Detect which cell encompasses the target text, then output its (x, y) center coordinate. 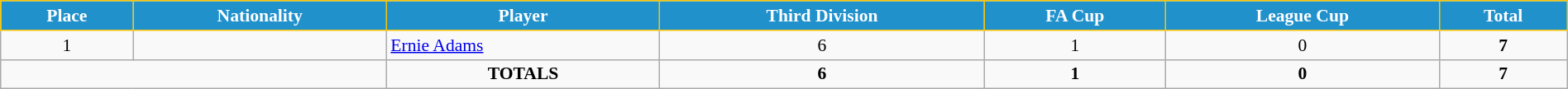
TOTALS (523, 74)
Ernie Adams (523, 45)
FA Cup (1075, 16)
Third Division (822, 16)
Nationality (260, 16)
Total (1503, 16)
Player (523, 16)
Place (67, 16)
League Cup (1303, 16)
